Search for the cell housing the specified text and yield its (x, y) center coordinate. 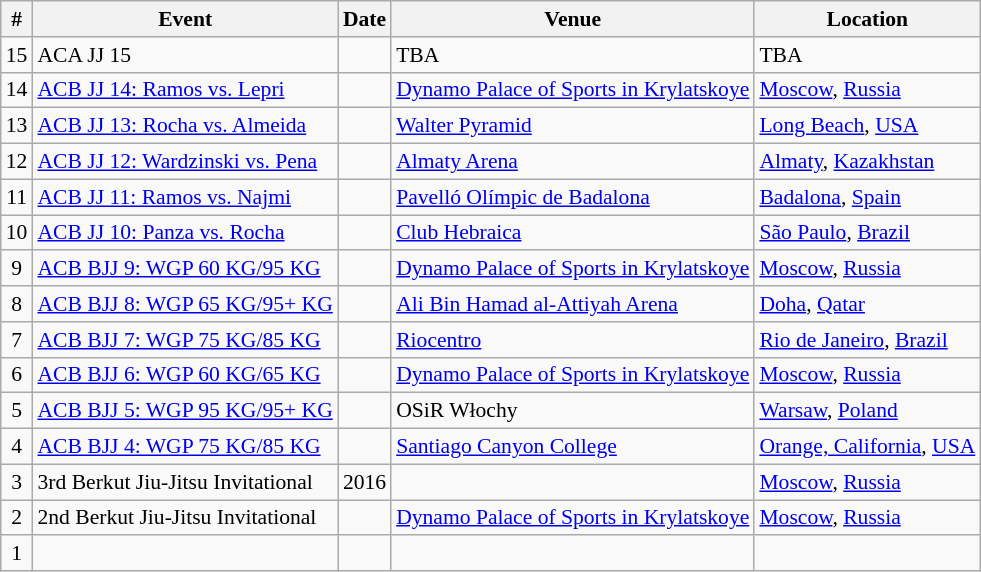
Venue (572, 19)
Santiago Canyon College (572, 447)
São Paulo, Brazil (867, 233)
Badalona, Spain (867, 197)
11 (17, 197)
Ali Bin Hamad al-Attiyah Arena (572, 304)
4 (17, 447)
6 (17, 375)
Walter Pyramid (572, 126)
9 (17, 269)
ACB JJ 12: Wardzinski vs. Pena (184, 162)
12 (17, 162)
ACB JJ 14: Ramos vs. Lepri (184, 90)
7 (17, 340)
Riocentro (572, 340)
Orange, California, USA (867, 447)
ACB BJJ 5: WGP 95 KG/95+ KG (184, 411)
Warsaw, Poland (867, 411)
5 (17, 411)
Date (364, 19)
ACB BJJ 4: WGP 75 KG/85 KG (184, 447)
14 (17, 90)
Club Hebraica (572, 233)
ACA JJ 15 (184, 55)
2 (17, 518)
Event (184, 19)
ACB JJ 11: Ramos vs. Najmi (184, 197)
2nd Berkut Jiu-Jitsu Invitational (184, 518)
15 (17, 55)
3 (17, 482)
ACB BJJ 9: WGP 60 KG/95 KG (184, 269)
# (17, 19)
10 (17, 233)
8 (17, 304)
3rd Berkut Jiu-Jitsu Invitational (184, 482)
Location (867, 19)
Almaty, Kazakhstan (867, 162)
Doha, Qatar (867, 304)
Rio de Janeiro, Brazil (867, 340)
Long Beach, USA (867, 126)
OSiR Włochy (572, 411)
1 (17, 554)
Almaty Arena (572, 162)
ACB BJJ 8: WGP 65 KG/95+ KG (184, 304)
ACB BJJ 7: WGP 75 KG/85 KG (184, 340)
2016 (364, 482)
13 (17, 126)
ACB JJ 13: Rocha vs. Almeida (184, 126)
Pavelló Olímpic de Badalona (572, 197)
ACB JJ 10: Panza vs. Rocha (184, 233)
ACB BJJ 6: WGP 60 KG/65 KG (184, 375)
